Extract the (X, Y) coordinate from the center of the cell holding the provided text.  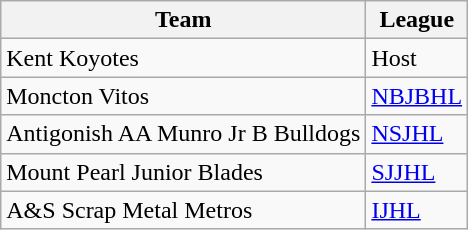
Antigonish AA Munro Jr B Bulldogs (184, 134)
Team (184, 20)
NBJBHL (417, 96)
Moncton Vitos (184, 96)
NSJHL (417, 134)
IJHL (417, 210)
Kent Koyotes (184, 58)
League (417, 20)
Host (417, 58)
A&S Scrap Metal Metros (184, 210)
SJJHL (417, 172)
Mount Pearl Junior Blades (184, 172)
